Pinpoint the cell where the given text exists, returning its [x, y] midpoint coordinate. 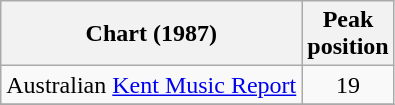
Australian Kent Music Report [152, 85]
Chart (1987) [152, 34]
Peakposition [348, 34]
19 [348, 85]
